Output the (x, y) coordinate of the center of the cell containing the given text.  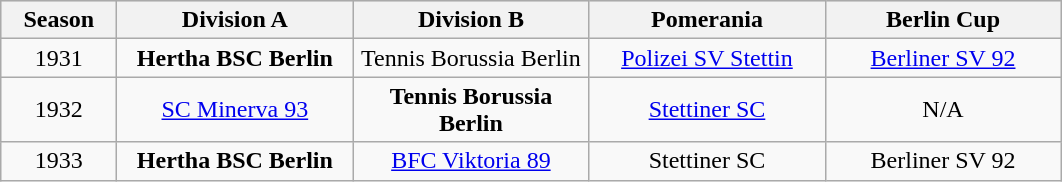
1932 (59, 110)
Season (59, 20)
Pomerania (707, 20)
1933 (59, 161)
Berlin Cup (943, 20)
1931 (59, 58)
Polizei SV Stettin (707, 58)
SC Minerva 93 (235, 110)
BFC Viktoria 89 (471, 161)
N/A (943, 110)
Division A (235, 20)
Division B (471, 20)
